Pinpoint the cell where the given text exists, returning its (X, Y) midpoint coordinate. 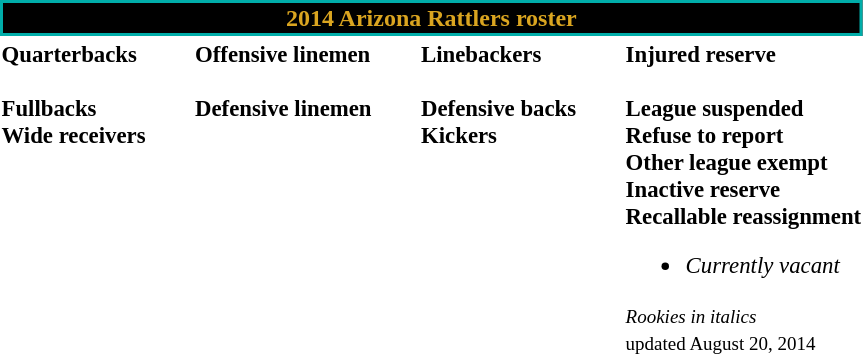
2014 Arizona Rattlers roster (432, 18)
